Determine the [x, y] coordinate at the center of the cell enclosing the given text.  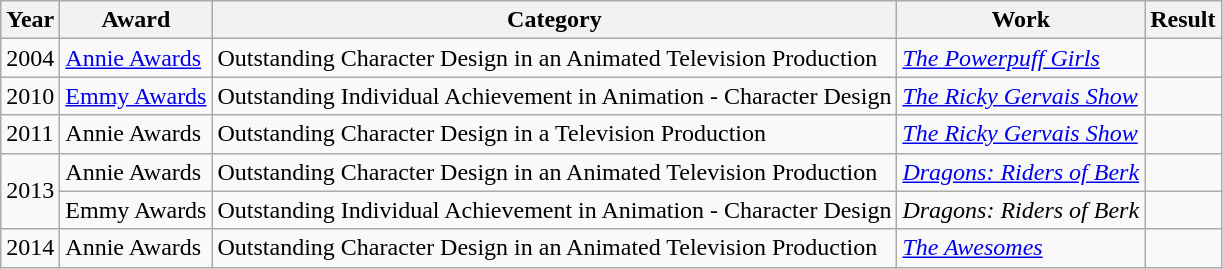
Category [554, 20]
The Powerpuff Girls [1021, 58]
Work [1021, 20]
2004 [30, 58]
Award [136, 20]
2013 [30, 191]
Outstanding Character Design in a Television Production [554, 134]
Result [1183, 20]
Year [30, 20]
The Awesomes [1021, 248]
2010 [30, 96]
2011 [30, 134]
2014 [30, 248]
